Detect which cell encompasses the target text, then output its [x, y] center coordinate. 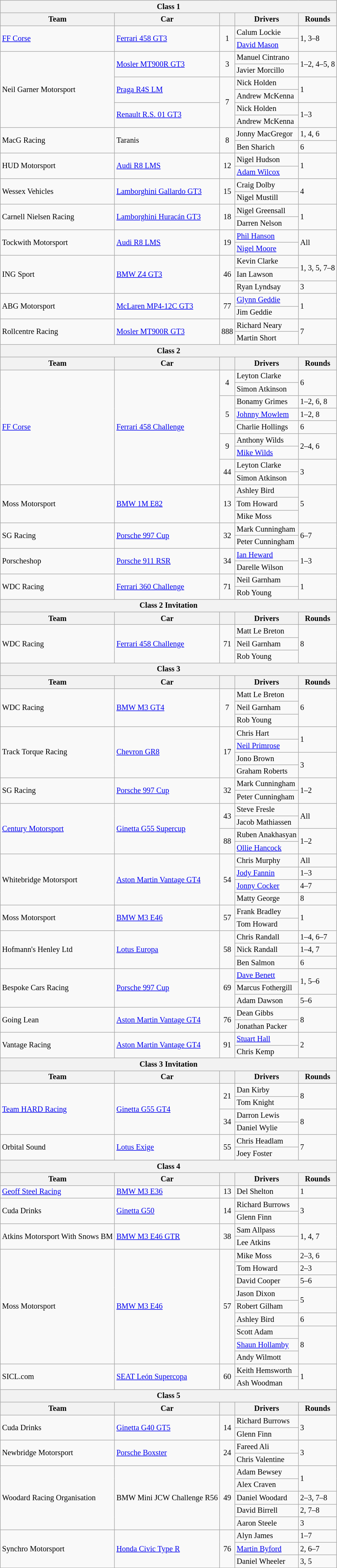
91 [227, 1045]
Porscheshop [58, 561]
17 [227, 752]
Carnell Nielsen Racing [58, 217]
Lotus Europa [167, 950]
Ferrari 360 Challenge [167, 586]
Keith Hemsworth [267, 1370]
9 [227, 446]
Darren Nelson [267, 223]
1, 3, 5, 7–8 [317, 267]
Nigel Moore [267, 249]
SICL.com [58, 1377]
Ryan Lyndsay [267, 287]
15 [227, 192]
2, 7–8 [317, 1510]
44 [227, 472]
Ginetta G50 [167, 1211]
Hofmann's Henley Ltd [58, 950]
Phil Hanson [267, 236]
Daniel Wheeler [267, 1561]
55 [227, 1147]
Del Shelton [267, 1192]
Praga R4S LM [167, 89]
1, 5–6 [317, 981]
Frank Bradley [267, 911]
Jody Fannin [267, 873]
Chris Hart [267, 733]
Ferrari 458 GT3 [167, 39]
Alex Craven [267, 1485]
Neil Garner Motorsport [58, 89]
Richard Neary [267, 325]
Nigel Greensall [267, 211]
BMW M3 GT4 [167, 707]
Adam Bewsey [267, 1472]
MacG Racing [58, 140]
Matty George [267, 899]
Darron Lewis [267, 1115]
Tom Knight [267, 1103]
Jono Brown [267, 758]
69 [227, 988]
Chris Headlam [267, 1141]
Shaun Hollamby [267, 1345]
Jonny Cocker [267, 886]
Daniel Wylie [267, 1128]
Martin Byford [267, 1549]
Nigel Mustill [267, 198]
77 [227, 306]
Dean Gibbs [267, 1013]
Jonny MacGregor [267, 134]
Kevin Clarke [267, 261]
David Birrell [267, 1510]
Chevron GR8 [167, 752]
Track Torque Racing [58, 752]
Ben Salmon [267, 963]
38 [227, 1236]
54 [227, 879]
Nick Randall [267, 950]
1–2, 8 [317, 414]
Synchro Motorsport [58, 1549]
1, 4, 7 [317, 1236]
Johnny Mowlem [267, 414]
18 [227, 217]
Lamborghini Gallardo GT3 [167, 192]
Andy Wilmott [267, 1357]
Ginetta G55 GT4 [167, 1109]
2 [317, 1045]
2–4, 6 [317, 446]
Graham Roberts [267, 771]
Lotus Exige [167, 1147]
Renault R.S. 01 GT3 [167, 115]
Bonamy Grimes [267, 402]
Ginetta G40 GT5 [167, 1428]
Ian Lawson [267, 274]
Aaron Steele [267, 1523]
Stuart Hall [267, 1039]
Geoff Steel Racing [58, 1192]
Jason Dixon [267, 1294]
Wessex Vehicles [58, 192]
46 [227, 274]
Glynn Geddie [267, 300]
Class 5 [169, 1396]
Chris Randall [267, 937]
Taranis [167, 140]
12 [227, 166]
Class 3 Invitation [169, 1064]
Woodard Racing Organisation [58, 1498]
Steve Fresle [267, 810]
1–2, 6, 8 [317, 402]
Anthony Wilds [267, 440]
1–4, 7 [317, 950]
Team HARD Racing [58, 1109]
Jim Geddie [267, 312]
Newbridge Motorsport [58, 1453]
Javier Morcillo [267, 70]
BMW 1M E82 [167, 504]
Robert Gilham [267, 1306]
HUD Motorsport [58, 166]
58 [227, 950]
Orbital Sound [58, 1147]
2, 6–7 [317, 1549]
Adam Dawson [267, 1001]
3, 5 [317, 1561]
Darelle Wilson [267, 567]
David Cooper [267, 1281]
Scott Adam [267, 1332]
Ginetta G55 Supercup [167, 828]
Calum Lockie [267, 32]
21 [227, 1096]
88 [227, 841]
Neil Primrose [267, 746]
Mike Wilds [267, 452]
Porsche 911 RSR [167, 561]
Century Motorsport [58, 828]
2–3, 6 [317, 1256]
Bespoke Cars Racing [58, 988]
Vantage Racing [58, 1045]
ABG Motorsport [58, 306]
Ian Heward [267, 555]
SEAT León Supercopa [167, 1377]
Jonathan Packer [267, 1026]
Chris Kemp [267, 1052]
Manuel Cintrano [267, 58]
Class 1 [169, 6]
888 [227, 332]
Fareed Ali [267, 1447]
Class 2 Invitation [169, 605]
1–4, 6–7 [317, 937]
1, 4, 6 [317, 134]
ING Sport [58, 274]
Joey Foster [267, 1153]
David Mason [267, 45]
1, 3–8 [317, 39]
Class 4 [169, 1166]
Charlie Hollings [267, 427]
McLaren MP4-12C GT3 [167, 306]
Dave Benett [267, 975]
Chris Murphy [267, 860]
BMW M3 E36 [167, 1192]
Atkins Motorsport With Snows BM [58, 1236]
4–7 [317, 886]
43 [227, 816]
24 [227, 1453]
Honda Civic Type R [167, 1549]
Daniel Woodard [267, 1498]
Lee Atkins [267, 1243]
19 [227, 242]
Craig Dolby [267, 185]
Martin Short [267, 338]
Class 3 [169, 669]
1–2, 4–5, 8 [317, 64]
BMW Mini JCW Challenge R56 [167, 1498]
Lamborghini Huracán GT3 [167, 217]
Ash Woodman [267, 1383]
Class 2 [169, 351]
1–7 [317, 1536]
Adam Wilcox [267, 172]
Ben Sharich [267, 147]
6–7 [317, 535]
Alyn James [267, 1536]
Ruben Anakhasyan [267, 835]
Sam Allpass [267, 1230]
Marcus Fothergill [267, 988]
Whitebridge Motorsport [58, 879]
Chris Valentine [267, 1459]
Jacob Mathiassen [267, 822]
Ollie Hancock [267, 848]
49 [227, 1498]
2–3, 7–8 [317, 1498]
Rollcentre Racing [58, 332]
Going Lean [58, 1019]
Tockwith Motorsport [58, 242]
BMW M3 E46 GTR [167, 1236]
Porsche Boxster [167, 1453]
60 [227, 1377]
BMW Z4 GT3 [167, 274]
Nigel Hudson [267, 159]
2–3 [317, 1268]
Dan Kirby [267, 1090]
